From the cell containing the given text, extract its center point as (x, y) coordinate. 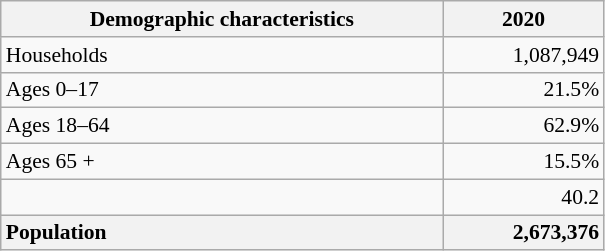
15.5% (524, 162)
Population (222, 233)
Ages 0–17 (222, 90)
2,673,376 (524, 233)
Households (222, 55)
Ages 18–64 (222, 126)
21.5% (524, 90)
62.9% (524, 126)
2020 (524, 19)
Ages 65 + (222, 162)
40.2 (524, 197)
Demographic characteristics (222, 19)
1,087,949 (524, 55)
